Provide the (X, Y) coordinate of the cell's center where the given text is located.  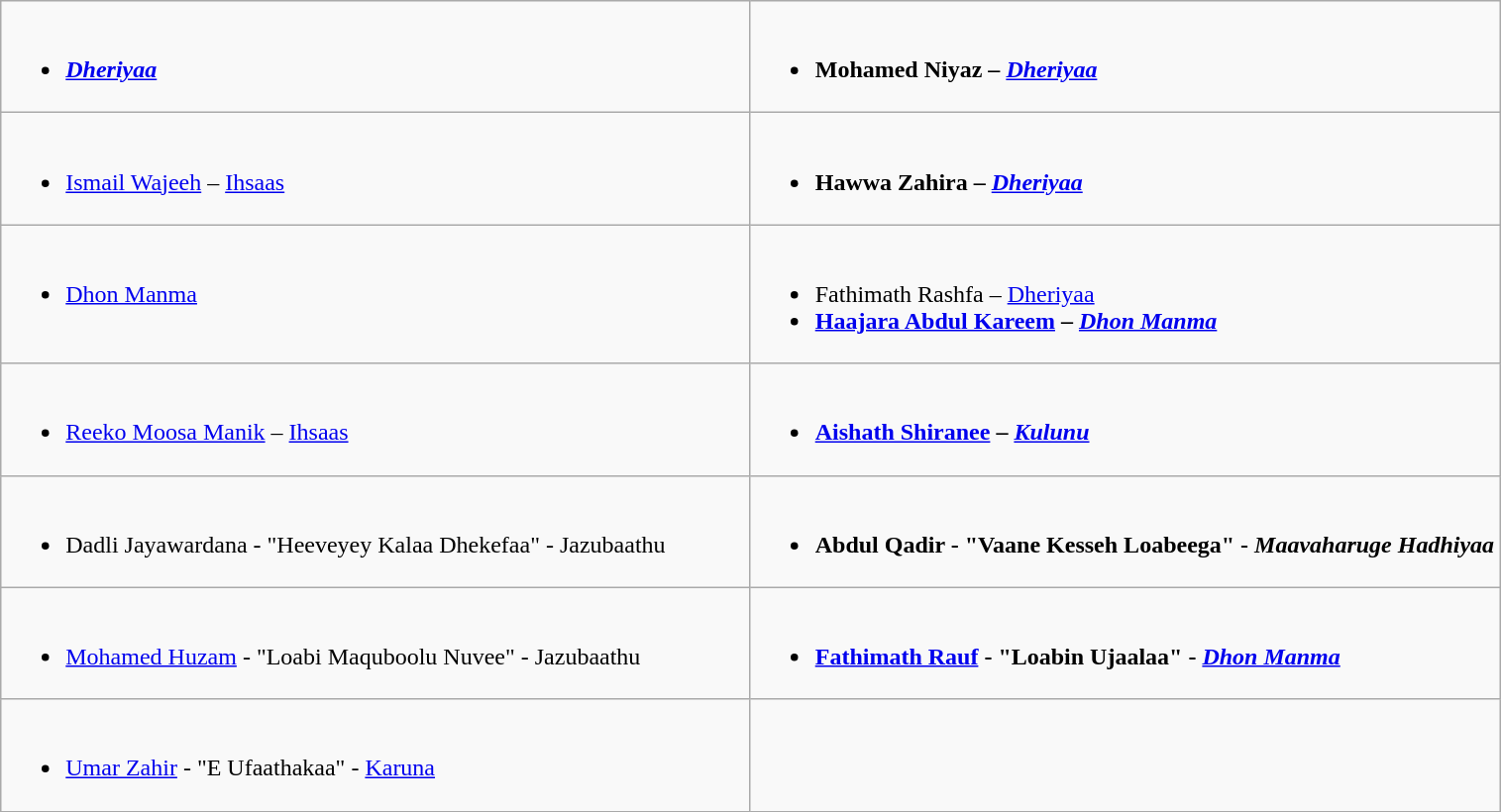
Aishath Shiranee – Kulunu (1125, 420)
Dadli Jayawardana - "Heeveyey Kalaa Dhekefaa" - Jazubaathu (375, 531)
Ismail Wajeeh – Ihsaas (375, 168)
Umar Zahir - "E Ufaathakaa" - Karuna (375, 755)
Fathimath Rashfa – DheriyaaHaajara Abdul Kareem – Dhon Manma (1125, 294)
Hawwa Zahira – Dheriyaa (1125, 168)
Mohamed Huzam - "Loabi Maquboolu Nuvee" - Jazubaathu (375, 644)
Reeko Moosa Manik – Ihsaas (375, 420)
Abdul Qadir - "Vaane Kesseh Loabeega" - Maavaharuge Hadhiyaa (1125, 531)
Mohamed Niyaz – Dheriyaa (1125, 57)
Dheriyaa (375, 57)
Fathimath Rauf - "Loabin Ujaalaa" - Dhon Manma (1125, 644)
Dhon Manma (375, 294)
